For the text-containing cell, return its midpoint in (X, Y) coordinate format. 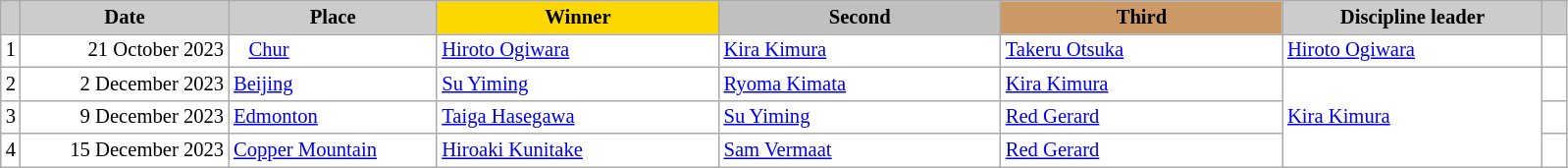
Second (860, 17)
9 December 2023 (125, 117)
Ryoma Kimata (860, 84)
3 (11, 117)
4 (11, 150)
Chur (333, 50)
Beijing (333, 84)
2 December 2023 (125, 84)
Hiroaki Kunitake (577, 150)
Place (333, 17)
15 December 2023 (125, 150)
Copper Mountain (333, 150)
2 (11, 84)
Third (1142, 17)
Discipline leader (1413, 17)
1 (11, 50)
Winner (577, 17)
Sam Vermaat (860, 150)
Takeru Otsuka (1142, 50)
21 October 2023 (125, 50)
Date (125, 17)
Edmonton (333, 117)
Taiga Hasegawa (577, 117)
